Identify which cell holds the provided text, then report its (X, Y) central coordinate. 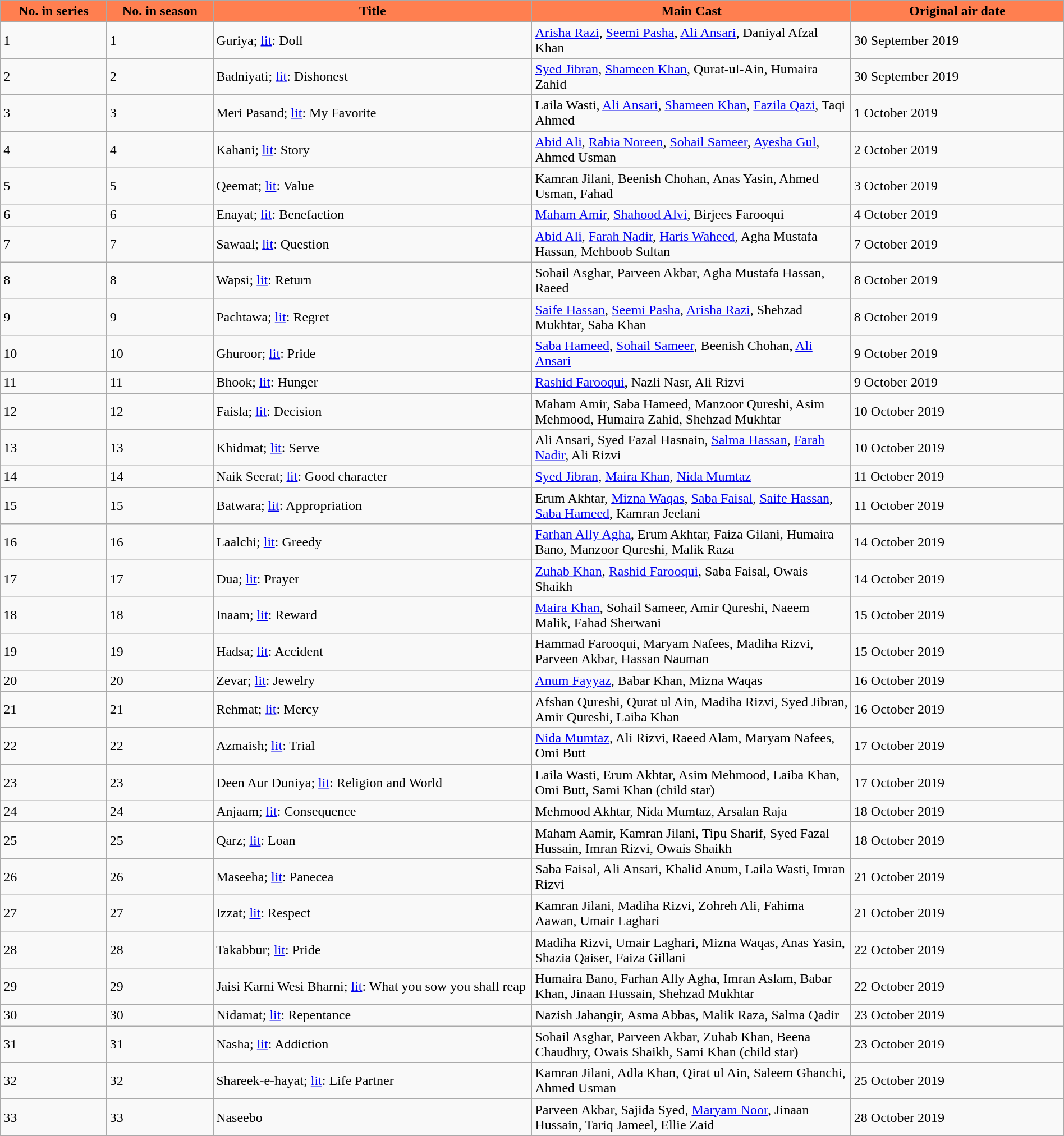
Maham Amir, Shahood Alvi, Birjees Farooqui (691, 215)
2 October 2019 (957, 149)
Arisha Razi, Seemi Pasha, Ali Ansari, Daniyal Afzal Khan (691, 40)
Kamran Jilani, Adla Khan, Qirat ul Ain, Saleem Ghanchi, Ahmed Usman (691, 1080)
Original air date (957, 11)
Nidamat; lit: Repentance (373, 1015)
Meri Pasand; lit: My Favorite (373, 113)
Anum Fayyaz, Babar Khan, Mizna Waqas (691, 680)
28 October 2019 (957, 1117)
Nazish Jahangir, Asma Abbas, Malik Raza, Salma Qadir (691, 1015)
Saba Hameed, Sohail Sameer, Beenish Chohan, Ali Ansari (691, 353)
25 October 2019 (957, 1080)
Kamran Jilani, Beenish Chohan, Anas Yasin, Ahmed Usman, Fahad (691, 186)
Madiha Rizvi, Umair Laghari, Mizna Waqas, Anas Yasin, Shazia Qaiser, Faiza Gillani (691, 949)
7 October 2019 (957, 243)
No. in season (159, 11)
Rehmat; lit: Mercy (373, 709)
Maham Aamir, Kamran Jilani, Tipu Sharif, Syed Fazal Hussain, Imran Rizvi, Owais Shaikh (691, 840)
Title (373, 11)
3 October 2019 (957, 186)
Batwara; lit: Appropriation (373, 506)
Afshan Qureshi, Qurat ul Ain, Madiha Rizvi, Syed Jibran, Amir Qureshi, Laiba Khan (691, 709)
Maseeha; lit: Panecea (373, 876)
Ghuroor; lit: Pride (373, 353)
Laila Wasti, Ali Ansari, Shameen Khan, Fazila Qazi, Taqi Ahmed (691, 113)
Nida Mumtaz, Ali Rizvi, Raeed Alam, Maryam Nafees, Omi Butt (691, 746)
Dua; lit: Prayer (373, 579)
Humaira Bano, Farhan Ally Agha, Imran Aslam, Babar Khan, Jinaan Hussain, Shehzad Mukhtar (691, 986)
Azmaish; lit: Trial (373, 746)
Badniyati; lit: Dishonest (373, 76)
4 October 2019 (957, 215)
Abid Ali, Rabia Noreen, Sohail Sameer, Ayesha Gul, Ahmed Usman (691, 149)
Takabbur; lit: Pride (373, 949)
Maham Amir, Saba Hameed, Manzoor Qureshi, Asim Mehmood, Humaira Zahid, Shehzad Mukhtar (691, 411)
Sohail Asghar, Parveen Akbar, Zuhab Khan, Beena Chaudhry, Owais Shaikh, Sami Khan (child star) (691, 1045)
Khidmat; lit: Serve (373, 448)
Pachtawa; lit: Regret (373, 316)
Kahani; lit: Story (373, 149)
Sohail Asghar, Parveen Akbar, Agha Mustafa Hassan, Raeed (691, 280)
Saife Hassan, Seemi Pasha, Arisha Razi, Shehzad Mukhtar, Saba Khan (691, 316)
Jaisi Karni Wesi Bharni; lit: What you sow you shall reap (373, 986)
Erum Akhtar, Mizna Waqas, Saba Faisal, Saife Hassan, Saba Hameed, Kamran Jeelani (691, 506)
Enayat; lit: Benefaction (373, 215)
Maira Khan, Sohail Sameer, Amir Qureshi, Naeem Malik, Fahad Sherwani (691, 615)
Anjaam; lit: Consequence (373, 811)
Inaam; lit: Reward (373, 615)
Bhook; lit: Hunger (373, 382)
Laalchi; lit: Greedy (373, 542)
Naseebo (373, 1117)
Zuhab Khan, Rashid Farooqui, Saba Faisal, Owais Shaikh (691, 579)
Wapsi; lit: Return (373, 280)
Hammad Farooqui, Maryam Nafees, Madiha Rizvi, Parveen Akbar, Hassan Nauman (691, 652)
Rashid Farooqui, Nazli Nasr, Ali Rizvi (691, 382)
Abid Ali, Farah Nadir, Haris Waheed, Agha Mustafa Hassan, Mehboob Sultan (691, 243)
Zevar; lit: Jewelry (373, 680)
No. in series (54, 11)
Mehmood Akhtar, Nida Mumtaz, Arsalan Raja (691, 811)
Naik Seerat; lit: Good character (373, 477)
Deen Aur Duniya; lit: Religion and World (373, 782)
Faisla; lit: Decision (373, 411)
Laila Wasti, Erum Akhtar, Asim Mehmood, Laiba Khan, Omi Butt, Sami Khan (child star) (691, 782)
Syed Jibran, Maira Khan, Nida Mumtaz (691, 477)
Kamran Jilani, Madiha Rizvi, Zohreh Ali, Fahima Aawan, Umair Laghari (691, 913)
Ali Ansari, Syed Fazal Hasnain, Salma Hassan, Farah Nadir, Ali Rizvi (691, 448)
Farhan Ally Agha, Erum Akhtar, Faiza Gilani, Humaira Bano, Manzoor Qureshi, Malik Raza (691, 542)
Saba Faisal, Ali Ansari, Khalid Anum, Laila Wasti, Imran Rizvi (691, 876)
Hadsa; lit: Accident (373, 652)
Izzat; lit: Respect (373, 913)
1 October 2019 (957, 113)
Syed Jibran, Shameen Khan, Qurat-ul-Ain, Humaira Zahid (691, 76)
Nasha; lit: Addiction (373, 1045)
Guriya; lit: Doll (373, 40)
Shareek-e-hayat; lit: Life Partner (373, 1080)
Qarz; lit: Loan (373, 840)
Qeemat; lit: Value (373, 186)
Parveen Akbar, Sajida Syed, Maryam Noor, Jinaan Hussain, Tariq Jameel, Ellie Zaid (691, 1117)
Main Cast (691, 11)
Sawaal; lit: Question (373, 243)
